Locate the cell with the specified text and output its (X, Y) center coordinate. 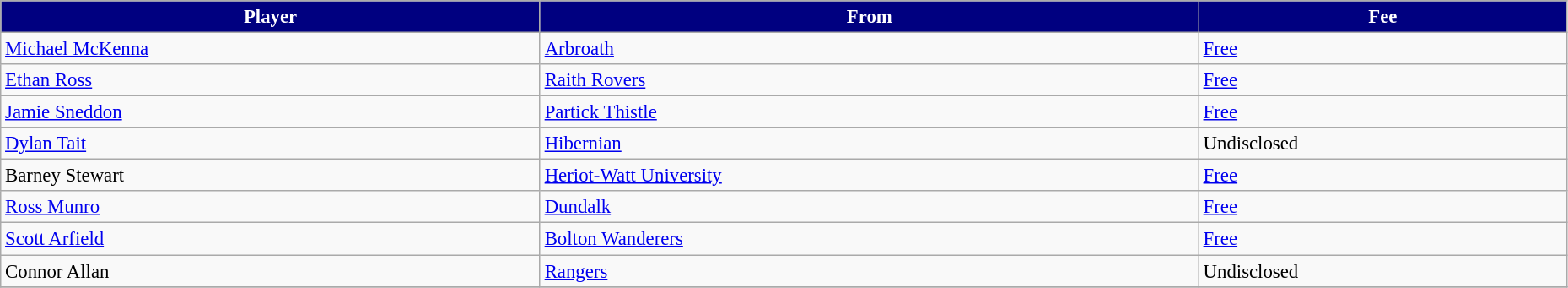
From (869, 17)
Dylan Tait (271, 144)
Rangers (869, 271)
Player (271, 17)
Ethan Ross (271, 80)
Ross Munro (271, 207)
Scott Arfield (271, 239)
Connor Allan (271, 271)
Hibernian (869, 144)
Partick Thistle (869, 112)
Barney Stewart (271, 176)
Heriot-Watt University (869, 176)
Raith Rovers (869, 80)
Michael McKenna (271, 49)
Fee (1382, 17)
Bolton Wanderers (869, 239)
Arbroath (869, 49)
Dundalk (869, 207)
Jamie Sneddon (271, 112)
